From the cell containing the given text, extract its center point as (X, Y) coordinate. 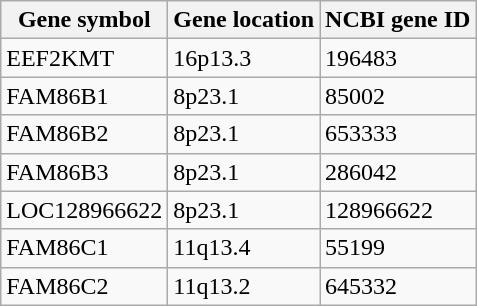
FAM86B3 (84, 172)
16p13.3 (244, 58)
FAM86C2 (84, 286)
85002 (398, 96)
128966622 (398, 210)
EEF2KMT (84, 58)
11q13.2 (244, 286)
55199 (398, 248)
FAM86C1 (84, 248)
653333 (398, 134)
11q13.4 (244, 248)
645332 (398, 286)
Gene symbol (84, 20)
286042 (398, 172)
Gene location (244, 20)
FAM86B1 (84, 96)
FAM86B2 (84, 134)
196483 (398, 58)
NCBI gene ID (398, 20)
LOC128966622 (84, 210)
